Return [x, y] of the center of cell containing provided text 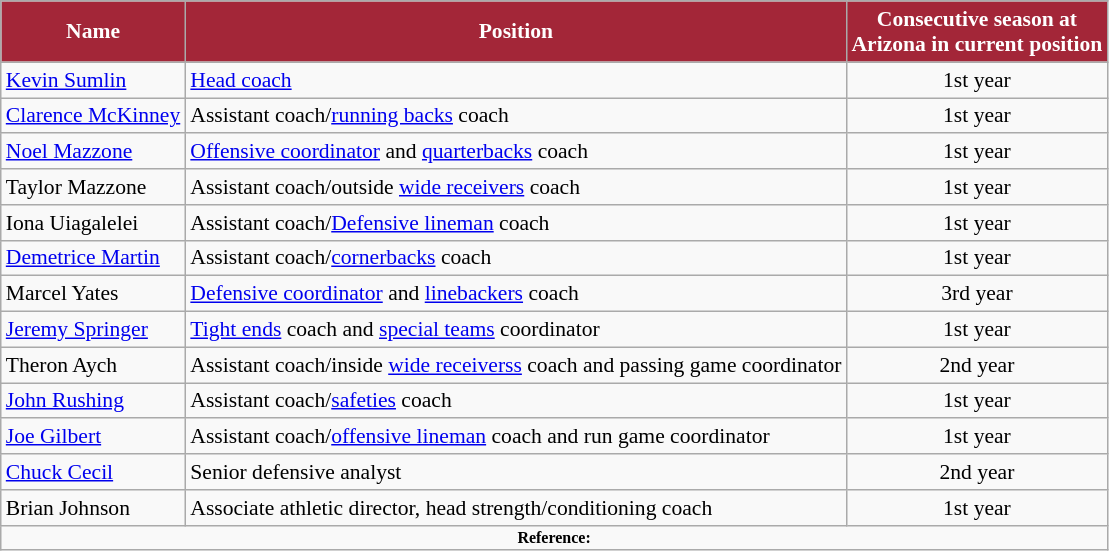
Joe Gilbert [94, 437]
Assistant coach/offensive lineman coach and run game coordinator [516, 437]
Brian Johnson [94, 508]
Position [516, 32]
Name [94, 32]
Assistant coach/running backs coach [516, 116]
Senior defensive analyst [516, 472]
Assistant coach/cornerbacks coach [516, 258]
Taylor Mazzone [94, 187]
Consecutive season atArizona in current position [976, 32]
Associate athletic director, head strength/conditioning coach [516, 508]
Reference: [554, 537]
Noel Mazzone [94, 152]
Theron Aych [94, 365]
Jeremy Springer [94, 330]
Clarence McKinney [94, 116]
Assistant coach/Defensive lineman coach [516, 223]
Kevin Sumlin [94, 80]
Offensive coordinator and quarterbacks coach [516, 152]
Assistant coach/safeties coach [516, 401]
3rd year [976, 294]
Iona Uiagalelei [94, 223]
Assistant coach/outside wide receivers coach [516, 187]
Marcel Yates [94, 294]
John Rushing [94, 401]
Defensive coordinator and linebackers coach [516, 294]
Head coach [516, 80]
Chuck Cecil [94, 472]
Tight ends coach and special teams coordinator [516, 330]
Demetrice Martin [94, 258]
Assistant coach/inside wide receiverss coach and passing game coordinator [516, 365]
